Find where the given text appears and provide that cell's center as (X, Y) coordinate. 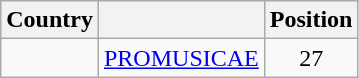
Position (311, 20)
PROMUSICAE (181, 58)
Country (50, 20)
27 (311, 58)
